Scan for the cell matching the given text and deliver its [x, y] coordinate at center. 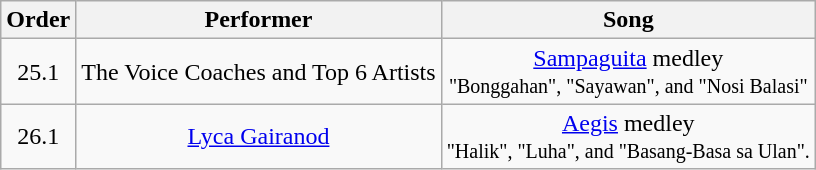
Sampaguita medley"Bonggahan", "Sayawan", and "Nosi Balasi" [628, 72]
Performer [258, 20]
26.1 [38, 136]
Aegis medley"Halik", "Luha", and "Basang-Basa sa Ulan". [628, 136]
Order [38, 20]
Lyca Gairanod [258, 136]
Song [628, 20]
25.1 [38, 72]
The Voice Coaches and Top 6 Artists [258, 72]
